For the text-containing cell, return its midpoint in (X, Y) coordinate format. 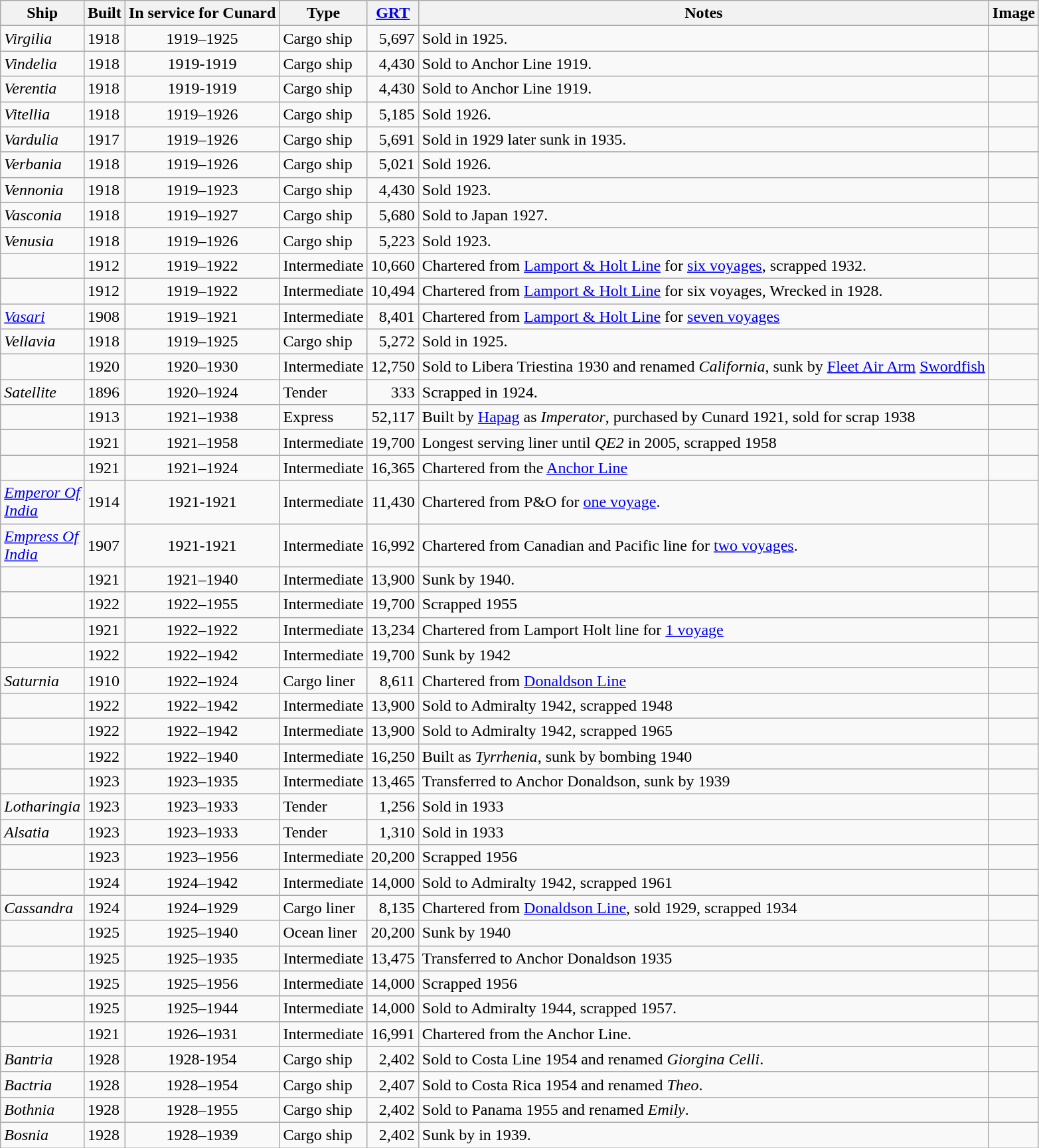
1923–1956 (202, 857)
1920–1924 (202, 392)
Sold to Admiralty 1944, scrapped 1957. (704, 1009)
Chartered from Canadian and Pacific line for two voyages. (704, 545)
1922–1924 (202, 680)
Empress Of India (42, 545)
Built by Hapag as Imperator, purchased by Cunard 1921, sold for scrap 1938 (704, 417)
Sold to Libera Triestina 1930 and renamed California, sunk by Fleet Air Arm Swordfish (704, 367)
Built as Tyrrhenia, sunk by bombing 1940 (704, 756)
12,750 (393, 367)
Chartered from Lamport & Holt Line for seven voyages (704, 317)
2,407 (393, 1084)
Sold to Japan 1927. (704, 215)
Vitellia (42, 114)
Sold to Admiralty 1942, scrapped 1965 (704, 731)
Chartered from Donaldson Line, sold 1929, scrapped 1934 (704, 908)
Virgilia (42, 38)
Sunk by 1940 (704, 933)
Vasconia (42, 215)
1921–1938 (202, 417)
Bothnia (42, 1110)
Emperor Of India (42, 502)
Satellite (42, 392)
1925–1956 (202, 983)
16,992 (393, 545)
Chartered from Lamport Holt line for 1 voyage (704, 630)
1925–1944 (202, 1009)
1924–1942 (202, 883)
In service for Cunard (202, 13)
1926–1931 (202, 1034)
16,365 (393, 468)
5,272 (393, 342)
Chartered from Lamport & Holt Line for six voyages, scrapped 1932. (704, 265)
Venusia (42, 240)
1925–1935 (202, 958)
Vasari (42, 317)
5,691 (393, 139)
Ocean liner (323, 933)
1928–1954 (202, 1084)
Longest serving liner until QE2 in 2005, scrapped 1958 (704, 443)
52,117 (393, 417)
Sunk by 1942 (704, 655)
Vellavia (42, 342)
Transferred to Anchor Donaldson, sunk by 1939 (704, 782)
Express (323, 417)
Sold in 1929 later sunk in 1935. (704, 139)
Built (105, 13)
16,250 (393, 756)
1922–1922 (202, 630)
GRT (393, 13)
13,234 (393, 630)
1921–1940 (202, 579)
Chartered from Lamport & Holt Line for six voyages, Wrecked in 1928. (704, 291)
Sunk by in 1939. (704, 1135)
5,021 (393, 165)
Ship (42, 13)
10,660 (393, 265)
Chartered from Donaldson Line (704, 680)
Saturnia (42, 680)
1917 (105, 139)
Chartered from the Anchor Line. (704, 1034)
Vardulia (42, 139)
5,185 (393, 114)
11,430 (393, 502)
Sold to Costa Rica 1954 and renamed Theo. (704, 1084)
Sold to Admiralty 1942, scrapped 1961 (704, 883)
1923–1935 (202, 782)
1924–1929 (202, 908)
1919–1923 (202, 190)
8,135 (393, 908)
Sold to Admiralty 1942, scrapped 1948 (704, 705)
5,223 (393, 240)
1913 (105, 417)
Notes (704, 13)
1920–1930 (202, 367)
Alsatia (42, 832)
Cassandra (42, 908)
1920 (105, 367)
Type (323, 13)
Image (1013, 13)
333 (393, 392)
1,256 (393, 807)
1928–1955 (202, 1110)
Vennonia (42, 190)
Sold to Panama 1955 and renamed Emily. (704, 1110)
Bosnia (42, 1135)
1928–1939 (202, 1135)
1896 (105, 392)
1928-1954 (202, 1059)
1919–1927 (202, 215)
1922–1955 (202, 605)
1914 (105, 502)
1910 (105, 680)
Chartered from P&O for one voyage. (704, 502)
5,680 (393, 215)
13,475 (393, 958)
Bantria (42, 1059)
1921–1924 (202, 468)
1,310 (393, 832)
Bactria (42, 1084)
Lotharingia (42, 807)
Verbania (42, 165)
16,991 (393, 1034)
Scrapped in 1924. (704, 392)
Vindelia (42, 64)
1925–1940 (202, 933)
8,611 (393, 680)
5,697 (393, 38)
Scrapped 1955 (704, 605)
13,465 (393, 782)
1908 (105, 317)
Sunk by 1940. (704, 579)
8,401 (393, 317)
10,494 (393, 291)
1907 (105, 545)
Verentia (42, 89)
1919–1921 (202, 317)
1921–1958 (202, 443)
Sold to Costa Line 1954 and renamed Giorgina Celli. (704, 1059)
Chartered from the Anchor Line (704, 468)
1922–1940 (202, 756)
Transferred to Anchor Donaldson 1935 (704, 958)
